Identify which cell holds the provided text, then report its [X, Y] central coordinate. 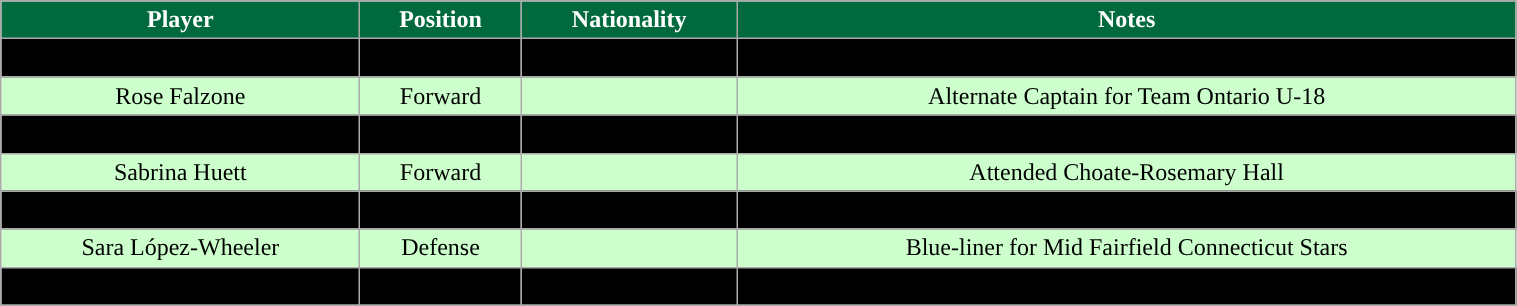
Nationality [629, 20]
Sabrina Huett [180, 172]
Sydney Hill [180, 134]
With Team Manitoba U18 [1126, 210]
Alternate Captain for Team Atlantic U-18 [1126, 286]
Attended Choate-Rosemary Hall [1126, 172]
Attended Culver Academies [1126, 58]
Played for Team Saskatchewan U18 [1126, 134]
Player [180, 20]
Alternate Captain for Team Ontario U-18 [1126, 96]
Cecilia Lopez [180, 210]
Position [440, 20]
Christina Rombaut [180, 286]
Sara López-Wheeler [180, 248]
Notes [1126, 20]
Blue-liner for Mid Fairfield Connecticut Stars [1126, 248]
Rose Falzone [180, 96]
Bailee Brekke [180, 58]
